Locate the cell with the specified text and output its [x, y] center coordinate. 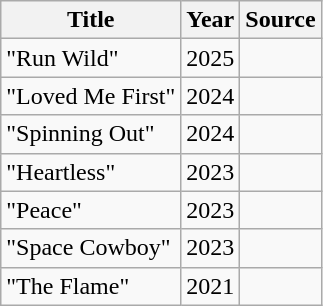
Year [210, 20]
"Space Cowboy" [91, 248]
"The Flame" [91, 286]
"Run Wild" [91, 58]
2021 [210, 286]
"Spinning Out" [91, 134]
Source [280, 20]
"Peace" [91, 210]
Title [91, 20]
"Loved Me First" [91, 96]
"Heartless" [91, 172]
2025 [210, 58]
